Return the (X, Y) coordinate for the center point of the cell that contains the specified text.  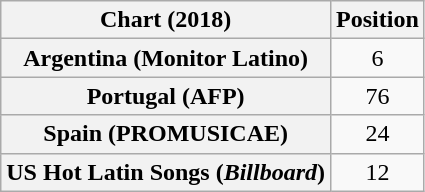
Position (378, 20)
24 (378, 134)
Portugal (AFP) (166, 96)
Chart (2018) (166, 20)
US Hot Latin Songs (Billboard) (166, 172)
Spain (PROMUSICAE) (166, 134)
Argentina (Monitor Latino) (166, 58)
6 (378, 58)
76 (378, 96)
12 (378, 172)
